Locate the cell with the specified text and output its (x, y) center coordinate. 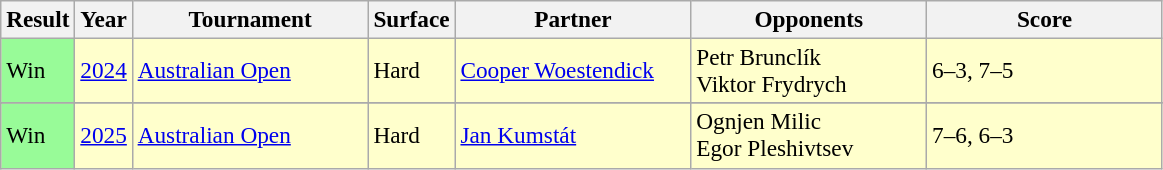
Partner (573, 19)
Score (1045, 19)
2025 (104, 136)
Jan Kumstát (573, 136)
Ognjen Milic Egor Pleshivtsev (809, 136)
Petr Brunclík Viktor Frydrych (809, 70)
6–3, 7–5 (1045, 70)
2024 (104, 70)
Tournament (250, 19)
Result (38, 19)
7–6, 6–3 (1045, 136)
Cooper Woestendick (573, 70)
Year (104, 19)
Surface (412, 19)
Opponents (809, 19)
